Locate the cell with the specified text and output its (X, Y) center coordinate. 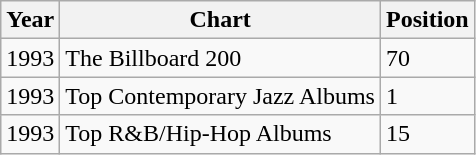
Position (427, 20)
Year (30, 20)
15 (427, 134)
70 (427, 58)
Top Contemporary Jazz Albums (220, 96)
Top R&B/Hip-Hop Albums (220, 134)
The Billboard 200 (220, 58)
Chart (220, 20)
1 (427, 96)
